Scan for the cell matching the given text and deliver its (X, Y) coordinate at center. 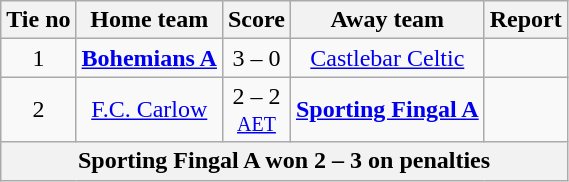
2 (38, 110)
Castlebar Celtic (387, 58)
3 – 0 (256, 58)
Score (256, 20)
2 – 2 AET (256, 110)
1 (38, 58)
Sporting Fingal A won 2 – 3 on penalties (284, 161)
Sporting Fingal A (387, 110)
F.C. Carlow (149, 110)
Home team (149, 20)
Report (526, 20)
Tie no (38, 20)
Bohemians A (149, 58)
Away team (387, 20)
